Pinpoint the cell where the given text exists, returning its (x, y) midpoint coordinate. 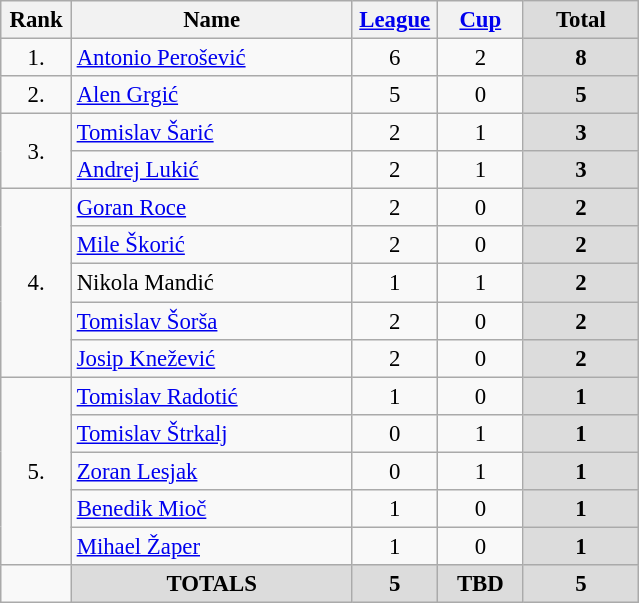
Josip Knežević (212, 358)
League (395, 20)
5. (36, 471)
6 (395, 58)
Mile Škorić (212, 245)
Nikola Mandić (212, 283)
Goran Roce (212, 208)
Rank (36, 20)
Alen Grgić (212, 95)
8 (581, 58)
Total (581, 20)
Tomislav Šorša (212, 321)
Antonio Perošević (212, 58)
Mihael Žaper (212, 546)
Zoran Lesjak (212, 471)
TBD (481, 584)
4. (36, 283)
Tomislav Štrkalj (212, 433)
2. (36, 95)
Cup (481, 20)
Benedik Mioč (212, 509)
Tomislav Radotić (212, 396)
Andrej Lukić (212, 170)
3. (36, 152)
TOTALS (212, 584)
Name (212, 20)
1. (36, 58)
Tomislav Šarić (212, 133)
